From the cell containing the given text, extract its center point as [x, y] coordinate. 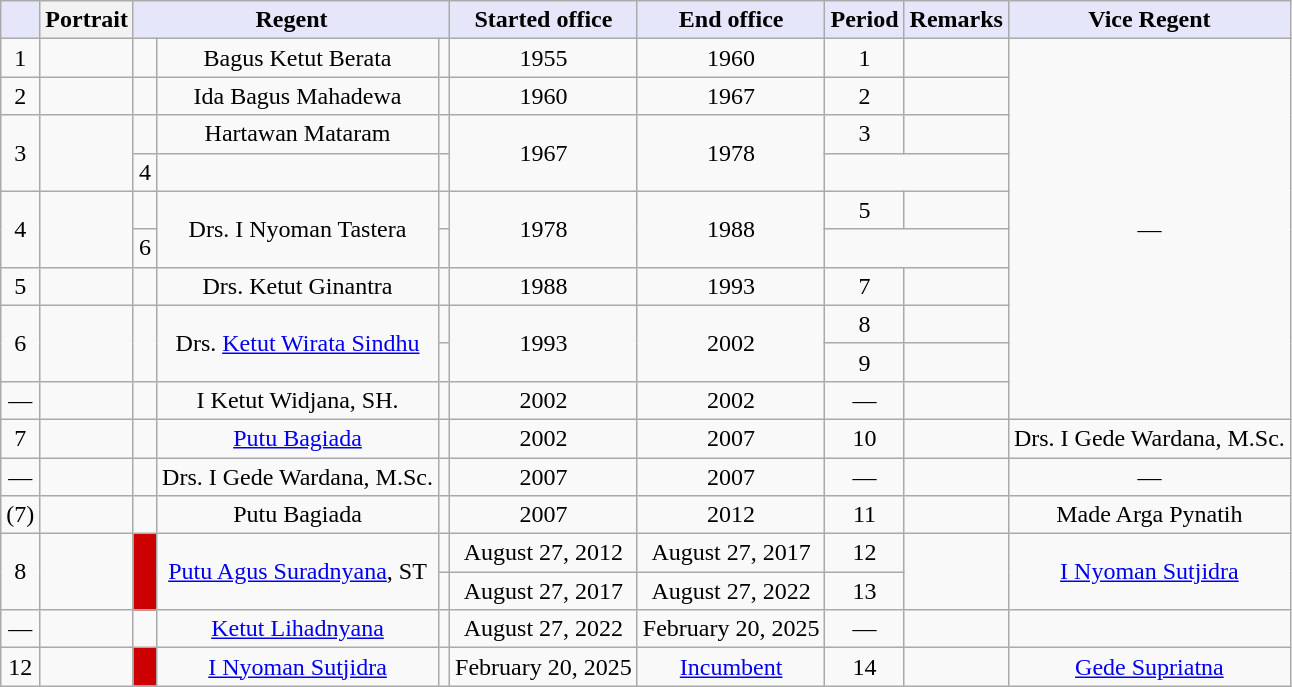
1955 [544, 58]
August 27, 2012 [544, 553]
Made Arga Pynatih [1149, 515]
9 [864, 362]
13 [864, 591]
2012 [731, 515]
Bagus Ketut Berata [298, 58]
Portrait [87, 20]
Vice Regent [1149, 20]
Drs. Ketut Wirata Sindhu [298, 343]
Putu Agus Suradnyana, ST [298, 572]
Regent [291, 20]
14 [864, 667]
Gede Supriatna [1149, 667]
Remarks [956, 20]
Drs. Ketut Ginantra [298, 286]
(7) [20, 515]
Ketut Lihadnyana [298, 629]
Started office [544, 20]
Incumbent [731, 667]
Ida Bagus Mahadewa [298, 96]
Drs. I Nyoman Tastera [298, 229]
Period [864, 20]
10 [864, 438]
11 [864, 515]
End office [731, 20]
Hartawan Mataram [298, 134]
I Ketut Widjana, SH. [298, 400]
